Determine the [X, Y] coordinate at the center of the cell enclosing the given text.  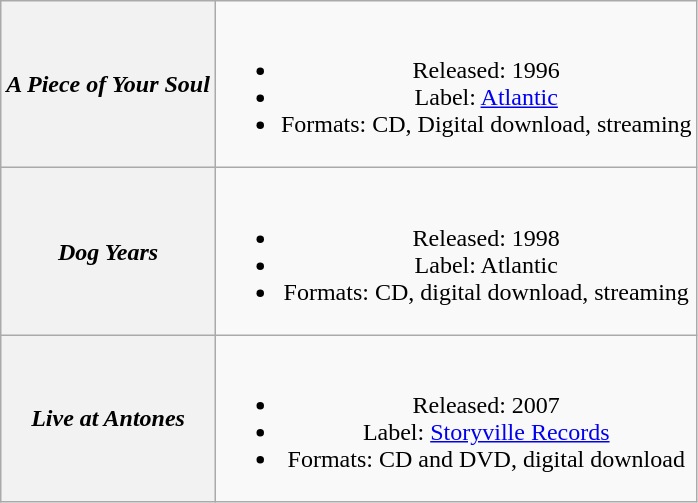
Released: 1996Label: AtlanticFormats: CD, Digital download, streaming [456, 84]
A Piece of Your Soul [108, 84]
Released: 1998Label: AtlanticFormats: CD, digital download, streaming [456, 252]
Released: 2007Label: Storyville RecordsFormats: CD and DVD, digital download [456, 418]
Dog Years [108, 252]
Live at Antones [108, 418]
